Detect which cell encompasses the target text, then output its (X, Y) center coordinate. 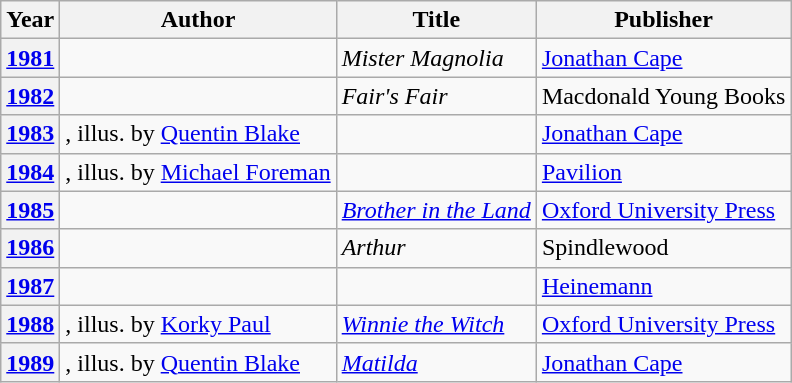
Macdonald Young Books (663, 96)
Title (436, 20)
Mister Magnolia (436, 58)
Publisher (663, 20)
1986 (30, 248)
Year (30, 20)
1982 (30, 96)
Arthur (436, 248)
Author (198, 20)
Brother in the Land (436, 210)
Winnie the Witch (436, 324)
Fair's Fair (436, 96)
1988 (30, 324)
, illus. by Korky Paul (198, 324)
Heinemann (663, 286)
1981 (30, 58)
1989 (30, 362)
1983 (30, 134)
1985 (30, 210)
1984 (30, 172)
1987 (30, 286)
Pavilion (663, 172)
Spindlewood (663, 248)
, illus. by Michael Foreman (198, 172)
Matilda (436, 362)
